Pinpoint the cell where the given text exists, returning its (x, y) midpoint coordinate. 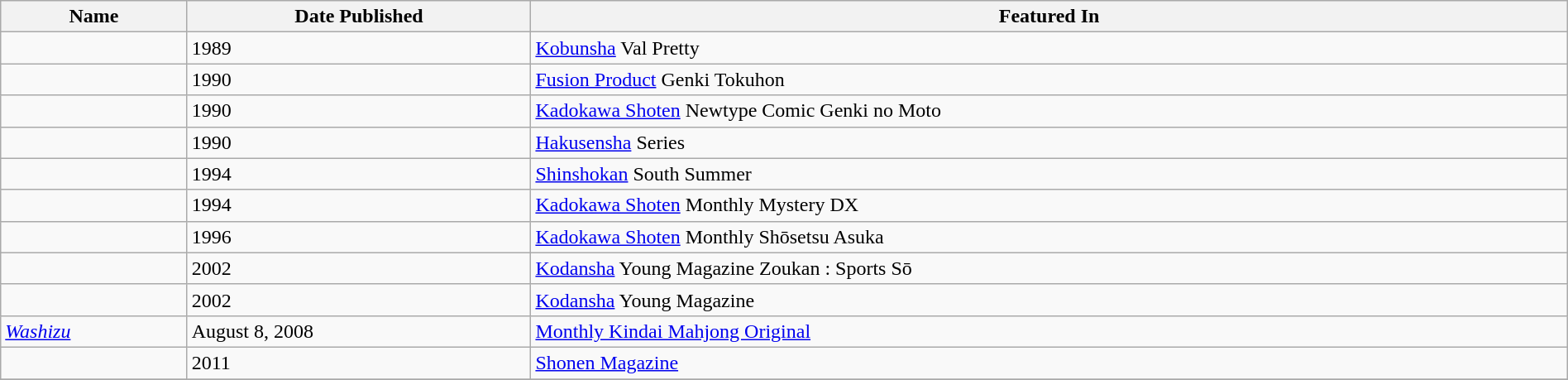
Kadokawa Shoten Newtype Comic Genki no Moto (1049, 111)
Date Published (359, 17)
Shinshokan South Summer (1049, 174)
2011 (359, 363)
Kodansha Young Magazine Zoukan : Sports Sō (1049, 268)
1989 (359, 48)
Name (94, 17)
August 8, 2008 (359, 331)
Kadokawa Shoten Monthly Shōsetsu Asuka (1049, 237)
Fusion Product Genki Tokuhon (1049, 79)
Kobunsha Val Pretty (1049, 48)
Kodansha Young Magazine (1049, 300)
Washizu (94, 331)
1996 (359, 237)
Kadokawa Shoten Monthly Mystery DX (1049, 205)
Monthly Kindai Mahjong Original (1049, 331)
Featured In (1049, 17)
Shonen Magazine (1049, 363)
Hakusensha Series (1049, 142)
